Search for the cell housing the specified text and yield its (X, Y) center coordinate. 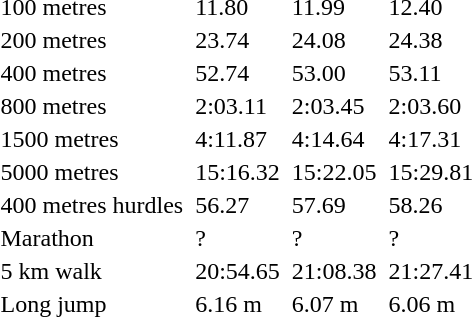
24.08 (334, 40)
52.74 (238, 73)
23.74 (238, 40)
2:03.45 (334, 106)
15:16.32 (238, 172)
57.69 (334, 205)
53.00 (334, 73)
4:14.64 (334, 139)
20:54.65 (238, 271)
4:11.87 (238, 139)
21:08.38 (334, 271)
56.27 (238, 205)
15:22.05 (334, 172)
2:03.11 (238, 106)
